Output the (X, Y) coordinate of the center of the cell containing the given text.  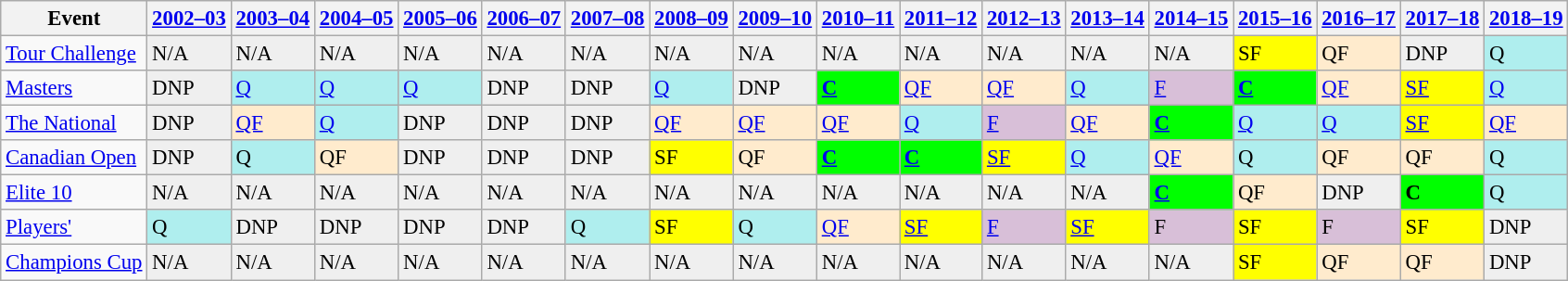
Event (74, 19)
The National (74, 123)
Elite 10 (74, 193)
2006–07 (524, 19)
2015–16 (1275, 19)
2005–06 (440, 19)
2011–12 (942, 19)
2017–18 (1442, 19)
Masters (74, 88)
2008–09 (691, 19)
2002–03 (189, 19)
Players' (74, 227)
2016–17 (1359, 19)
Champions Cup (74, 262)
2007–08 (607, 19)
2018–19 (1526, 19)
2010–11 (858, 19)
2012–13 (1024, 19)
Tour Challenge (74, 54)
2014–15 (1191, 19)
Canadian Open (74, 158)
2004–05 (356, 19)
2013–14 (1107, 19)
2009–10 (775, 19)
2003–04 (272, 19)
